Extract the [X, Y] coordinate from the center of the cell holding the provided text.  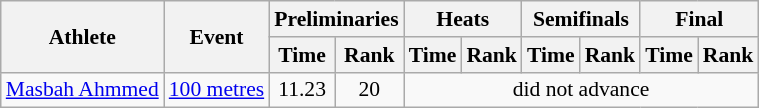
100 metres [216, 90]
Preliminaries [336, 19]
did not advance [582, 90]
20 [370, 90]
Heats [463, 19]
Event [216, 36]
Masbah Ahmmed [82, 90]
11.23 [302, 90]
Semifinals [581, 19]
Athlete [82, 36]
Final [699, 19]
